Extract the (x, y) coordinate from the center of the cell holding the provided text.  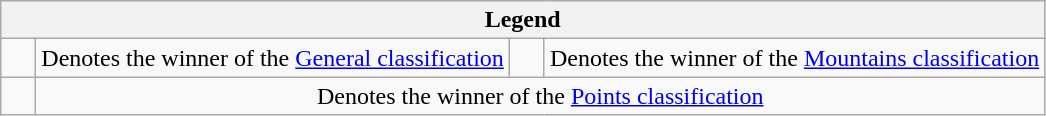
Denotes the winner of the Mountains classification (794, 58)
Denotes the winner of the Points classification (540, 96)
Legend (523, 20)
Denotes the winner of the General classification (273, 58)
